Scan for the cell matching the given text and deliver its (X, Y) coordinate at center. 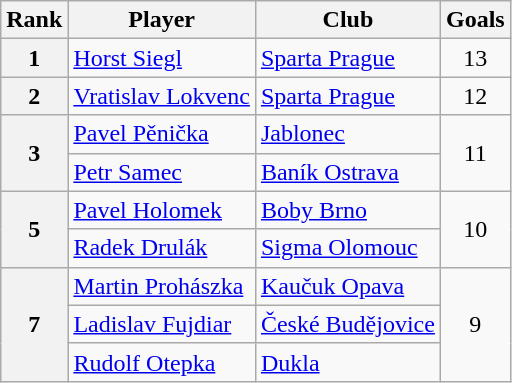
Boby Brno (348, 210)
Rudolf Otepka (162, 362)
Baník Ostrava (348, 172)
2 (34, 96)
13 (475, 58)
Vratislav Lokvenc (162, 96)
Player (162, 20)
Rank (34, 20)
9 (475, 324)
Jablonec (348, 134)
Radek Drulák (162, 248)
Pavel Holomek (162, 210)
10 (475, 229)
3 (34, 153)
Dukla (348, 362)
Sigma Olomouc (348, 248)
Club (348, 20)
České Budějovice (348, 324)
1 (34, 58)
Kaučuk Opava (348, 286)
11 (475, 153)
7 (34, 324)
12 (475, 96)
Horst Siegl (162, 58)
5 (34, 229)
Petr Samec (162, 172)
Pavel Pěnička (162, 134)
Ladislav Fujdiar (162, 324)
Goals (475, 20)
Martin Prohászka (162, 286)
